Output the [x, y] coordinate of the center of the cell containing the given text.  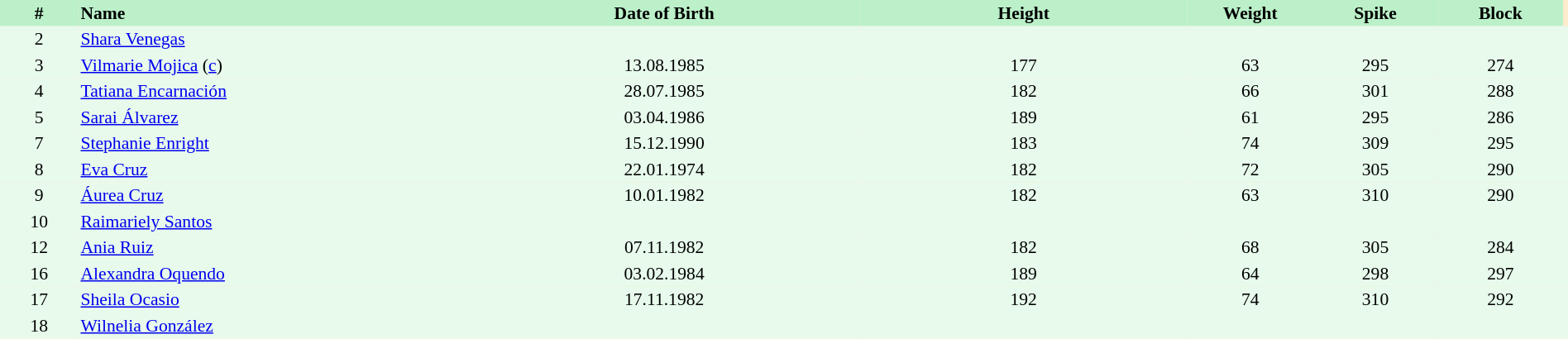
183 [1024, 144]
# [39, 13]
66 [1250, 91]
288 [1500, 91]
07.11.1982 [664, 248]
61 [1250, 117]
64 [1250, 274]
18 [39, 326]
Shara Venegas [273, 40]
Vilmarie Mojica (c) [273, 65]
28.07.1985 [664, 91]
Wilnelia González [273, 326]
Áurea Cruz [273, 195]
Block [1500, 13]
309 [1374, 144]
292 [1500, 299]
Spike [1374, 13]
4 [39, 91]
13.08.1985 [664, 65]
Height [1024, 13]
286 [1500, 117]
Weight [1250, 13]
15.12.1990 [664, 144]
5 [39, 117]
7 [39, 144]
12 [39, 248]
03.04.1986 [664, 117]
298 [1374, 274]
17.11.1982 [664, 299]
10.01.1982 [664, 195]
297 [1500, 274]
72 [1250, 169]
Ania Ruiz [273, 248]
68 [1250, 248]
Alexandra Oquendo [273, 274]
03.02.1984 [664, 274]
3 [39, 65]
177 [1024, 65]
Tatiana Encarnación [273, 91]
301 [1374, 91]
192 [1024, 299]
Sheila Ocasio [273, 299]
Eva Cruz [273, 169]
Raimariely Santos [273, 222]
17 [39, 299]
284 [1500, 248]
Stephanie Enright [273, 144]
22.01.1974 [664, 169]
Sarai Álvarez [273, 117]
10 [39, 222]
Date of Birth [664, 13]
8 [39, 169]
9 [39, 195]
274 [1500, 65]
2 [39, 40]
Name [273, 13]
16 [39, 274]
